Identify which cell holds the provided text, then report its (X, Y) central coordinate. 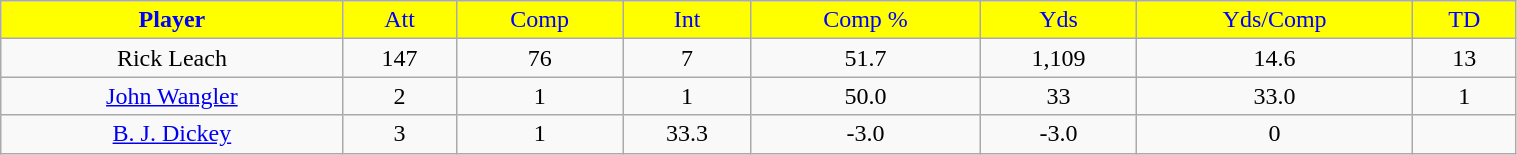
Yds/Comp (1275, 20)
Player (172, 20)
Comp (540, 20)
51.7 (866, 58)
Yds (1058, 20)
TD (1464, 20)
50.0 (866, 96)
14.6 (1275, 58)
1,109 (1058, 58)
2 (400, 96)
76 (540, 58)
147 (400, 58)
Comp % (866, 20)
13 (1464, 58)
B. J. Dickey (172, 134)
3 (400, 134)
Att (400, 20)
Int (686, 20)
Rick Leach (172, 58)
John Wangler (172, 96)
33 (1058, 96)
7 (686, 58)
33.0 (1275, 96)
33.3 (686, 134)
0 (1275, 134)
